Output the (X, Y) coordinate of the center of the cell containing the given text.  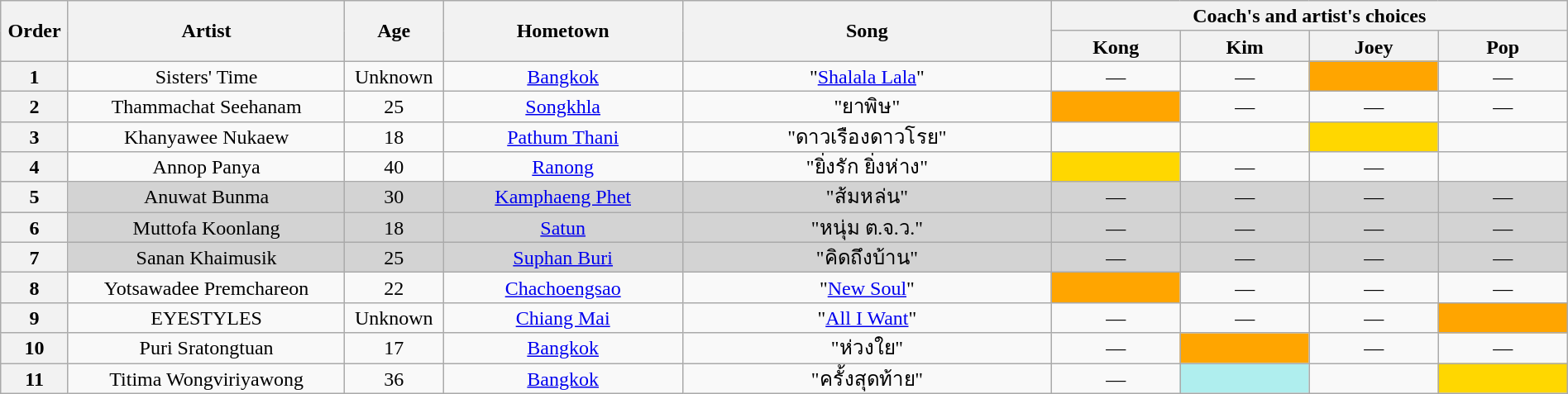
Joey (1374, 46)
Pop (1503, 46)
"คิดถึงบ้าน" (868, 258)
"ดาวเรืองดาวโรย" (868, 137)
4 (35, 167)
Song (868, 31)
1 (35, 76)
5 (35, 197)
EYESTYLES (206, 317)
40 (394, 167)
Pathum Thani (563, 137)
36 (394, 378)
22 (394, 287)
6 (35, 228)
2 (35, 106)
"All I Want" (868, 317)
11 (35, 378)
Artist (206, 31)
Puri Sratongtuan (206, 349)
17 (394, 349)
Songkhla (563, 106)
Ranong (563, 167)
Titima Wongviriyawong (206, 378)
8 (35, 287)
Annop Panya (206, 167)
"ส้มหล่น" (868, 197)
"หนุ่ม ต.จ.ว." (868, 228)
7 (35, 258)
Khanyawee Nukaew (206, 137)
10 (35, 349)
Coach's and artist's choices (1309, 17)
3 (35, 137)
Chiang Mai (563, 317)
Satun (563, 228)
Chachoengsao (563, 287)
Anuwat Bunma (206, 197)
Sanan Khaimusik (206, 258)
Sisters' Time (206, 76)
"New Soul" (868, 287)
"Shalala Lala" (868, 76)
"ยาพิษ" (868, 106)
"ห่วงใย" (868, 349)
Muttofa Koonlang (206, 228)
"ยิ่งรัก ยิ่งห่าง" (868, 167)
Kong (1116, 46)
9 (35, 317)
Yotsawadee Premchareon (206, 287)
30 (394, 197)
Hometown (563, 31)
"ครั้งสุดท้าย" (868, 378)
Order (35, 31)
Kamphaeng Phet (563, 197)
Suphan Buri (563, 258)
Age (394, 31)
Thammachat Seehanam (206, 106)
Kim (1245, 46)
